From the cell containing the given text, extract its center point as (x, y) coordinate. 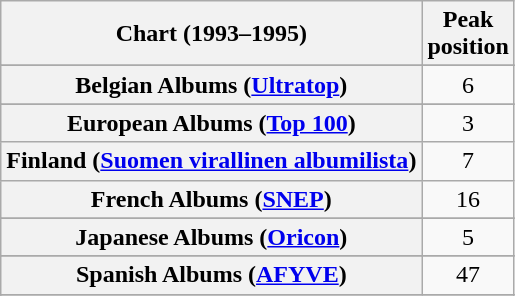
Finland (Suomen virallinen albumilista) (212, 161)
Peakposition (468, 34)
47 (468, 275)
French Albums (SNEP) (212, 199)
European Albums (Top 100) (212, 123)
7 (468, 161)
Belgian Albums (Ultratop) (212, 85)
Spanish Albums (AFYVE) (212, 275)
16 (468, 199)
Chart (1993–1995) (212, 34)
Japanese Albums (Oricon) (212, 237)
3 (468, 123)
6 (468, 85)
5 (468, 237)
